Detect which cell encompasses the target text, then output its [x, y] center coordinate. 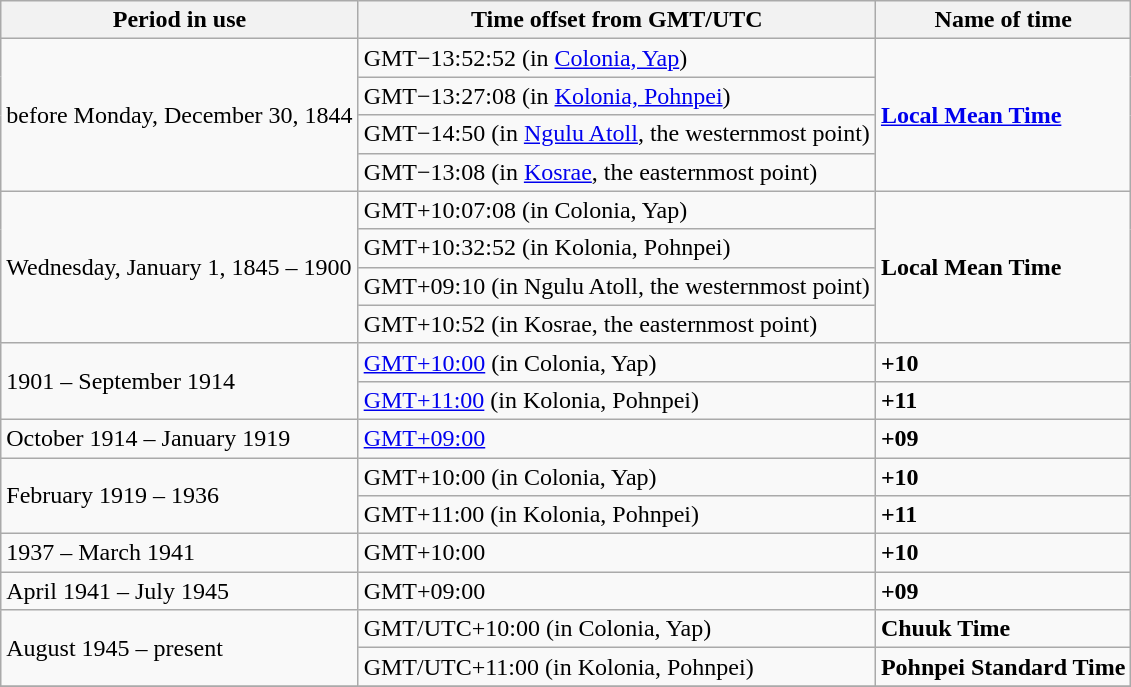
before Monday, December 30, 1844 [180, 115]
GMT−13:52:52 (in Colonia, Yap) [616, 58]
April 1941 – July 1945 [180, 591]
1901 – September 1914 [180, 381]
GMT+10:52 (in Kosrae, the easternmost point) [616, 324]
GMT+10:00 [616, 553]
October 1914 – January 1919 [180, 438]
GMT+10:07:08 (in Colonia, Yap) [616, 210]
GMT+10:32:52 (in Kolonia, Pohnpei) [616, 248]
GMT/UTC+11:00 (in Kolonia, Pohnpei) [616, 667]
Pohnpei Standard Time [1003, 667]
1937 – March 1941 [180, 553]
February 1919 – 1936 [180, 496]
GMT−13:08 (in Kosrae, the easternmost point) [616, 172]
August 1945 – present [180, 648]
GMT+09:10 (in Ngulu Atoll, the westernmost point) [616, 286]
Chuuk Time [1003, 629]
GMT/UTC+10:00 (in Colonia, Yap) [616, 629]
GMT−14:50 (in Ngulu Atoll, the westernmost point) [616, 134]
GMT−13:27:08 (in Kolonia, Pohnpei) [616, 96]
Wednesday, January 1, 1845 – 1900 [180, 267]
Time offset from GMT/UTC [616, 20]
Name of time [1003, 20]
Period in use [180, 20]
